Extract the [X, Y] coordinate from the center of the cell holding the provided text.  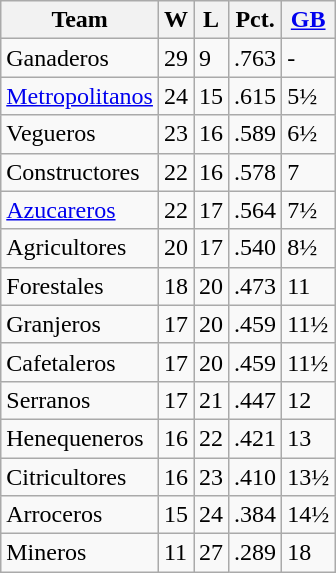
.421 [256, 438]
14½ [308, 515]
Metropolitanos [80, 96]
Vegueros [80, 134]
Team [80, 20]
.289 [256, 553]
L [212, 20]
.564 [256, 210]
- [308, 58]
6½ [308, 134]
.473 [256, 286]
.589 [256, 134]
.540 [256, 248]
Serranos [80, 400]
Constructores [80, 172]
13½ [308, 477]
Agricultores [80, 248]
.578 [256, 172]
GB [308, 20]
21 [212, 400]
Ganaderos [80, 58]
Forestales [80, 286]
Arroceros [80, 515]
.384 [256, 515]
Cafetaleros [80, 362]
13 [308, 438]
27 [212, 553]
Azucareros [80, 210]
12 [308, 400]
.763 [256, 58]
7 [308, 172]
8½ [308, 248]
29 [176, 58]
W [176, 20]
Granjeros [80, 324]
Henequeneros [80, 438]
5½ [308, 96]
.447 [256, 400]
Pct. [256, 20]
.615 [256, 96]
.410 [256, 477]
9 [212, 58]
7½ [308, 210]
Mineros [80, 553]
Citricultores [80, 477]
